Extract the [x, y] coordinate from the center of the cell holding the provided text.  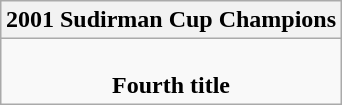
2001 Sudirman Cup Champions [170, 20]
Fourth title [170, 72]
